Pinpoint the cell where the given text exists, returning its [x, y] midpoint coordinate. 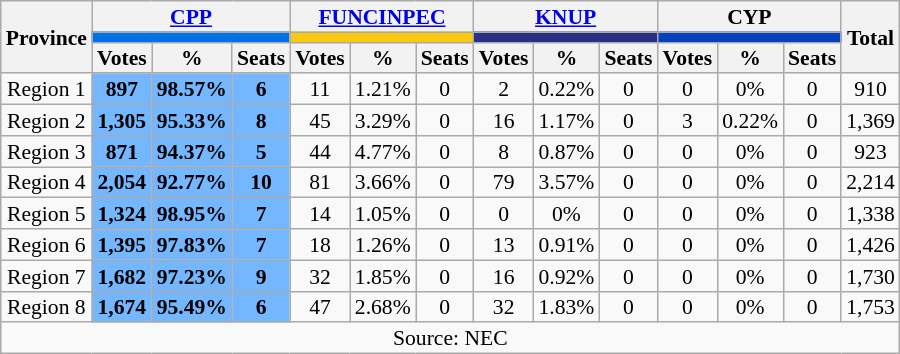
923 [870, 152]
9 [261, 276]
CYP [749, 16]
Region 4 [46, 182]
1,682 [122, 276]
98.57% [192, 90]
2 [504, 90]
1.17% [566, 120]
2.68% [383, 306]
18 [320, 244]
1.21% [383, 90]
0.91% [566, 244]
14 [320, 214]
871 [122, 152]
4.77% [383, 152]
Region 3 [46, 152]
1,753 [870, 306]
1.26% [383, 244]
Total [870, 37]
79 [504, 182]
1,395 [122, 244]
1,324 [122, 214]
CPP [191, 16]
97.83% [192, 244]
13 [504, 244]
1,369 [870, 120]
3.57% [566, 182]
FUNCINPEC [382, 16]
Region 5 [46, 214]
47 [320, 306]
2,214 [870, 182]
95.33% [192, 120]
1,730 [870, 276]
1.05% [383, 214]
KNUP [566, 16]
1,426 [870, 244]
3.29% [383, 120]
81 [320, 182]
97.23% [192, 276]
1,305 [122, 120]
95.49% [192, 306]
3.66% [383, 182]
2,054 [122, 182]
92.77% [192, 182]
910 [870, 90]
Source: NEC [450, 338]
Province [46, 37]
1.85% [383, 276]
1,338 [870, 214]
11 [320, 90]
Region 6 [46, 244]
10 [261, 182]
3 [687, 120]
0.87% [566, 152]
Region 2 [46, 120]
Region 8 [46, 306]
0.92% [566, 276]
5 [261, 152]
1,674 [122, 306]
44 [320, 152]
98.95% [192, 214]
94.37% [192, 152]
Region 7 [46, 276]
Region 1 [46, 90]
45 [320, 120]
1.83% [566, 306]
897 [122, 90]
